Identify which cell holds the provided text, then report its (X, Y) central coordinate. 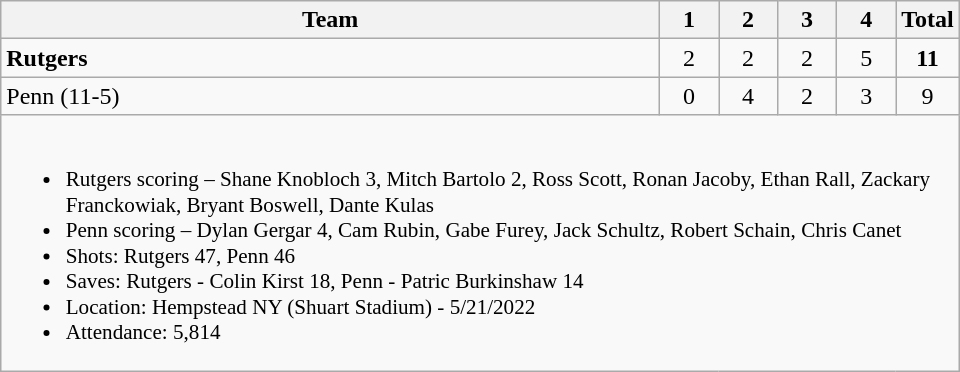
Total (928, 20)
9 (928, 96)
Penn (11-5) (330, 96)
Rutgers (330, 58)
5 (866, 58)
11 (928, 58)
Team (330, 20)
1 (688, 20)
0 (688, 96)
